Search for the cell housing the specified text and yield its (X, Y) center coordinate. 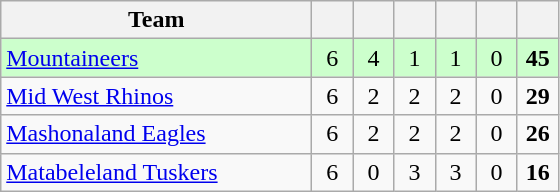
16 (538, 172)
Mid West Rhinos (156, 96)
Mountaineers (156, 58)
Team (156, 20)
Matabeleland Tuskers (156, 172)
26 (538, 134)
45 (538, 58)
29 (538, 96)
4 (374, 58)
Mashonaland Eagles (156, 134)
